Locate the cell with the specified text and output its (x, y) center coordinate. 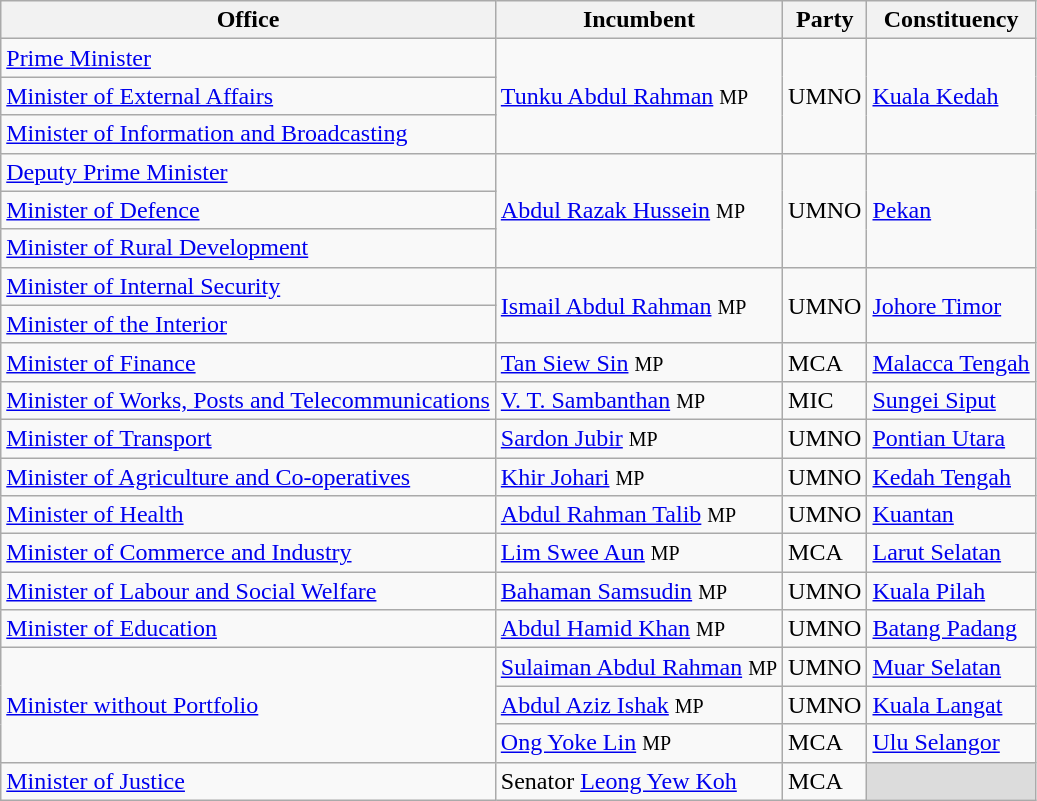
Minister of Works, Posts and Telecommunications (248, 400)
Deputy Prime Minister (248, 172)
MIC (825, 400)
Minister of Rural Development (248, 248)
Abdul Razak Hussein MP (638, 210)
Minister of the Interior (248, 324)
Incumbent (638, 20)
Tan Siew Sin MP (638, 362)
Abdul Aziz Ishak MP (638, 705)
Khir Johari MP (638, 477)
Minister of Defence (248, 210)
Minister of Internal Security (248, 286)
Kuala Langat (951, 705)
Office (248, 20)
Ulu Selangor (951, 743)
Minister of Education (248, 629)
Minister of Health (248, 515)
Johore Timor (951, 305)
Minister without Portfolio (248, 705)
Kedah Tengah (951, 477)
Sungei Siput (951, 400)
Larut Selatan (951, 553)
Minister of Information and Broadcasting (248, 134)
Muar Selatan (951, 667)
Prime Minister (248, 58)
Abdul Rahman Talib MP (638, 515)
Ismail Abdul Rahman MP (638, 305)
Party (825, 20)
Lim Swee Aun MP (638, 553)
Minister of Justice (248, 781)
Minister of Labour and Social Welfare (248, 591)
Pontian Utara (951, 438)
Pekan (951, 210)
Tunku Abdul Rahman MP (638, 96)
Minister of External Affairs (248, 96)
Malacca Tengah (951, 362)
Minister of Transport (248, 438)
Bahaman Samsudin MP (638, 591)
Constituency (951, 20)
Sardon Jubir MP (638, 438)
Ong Yoke Lin MP (638, 743)
Batang Padang (951, 629)
Senator Leong Yew Koh (638, 781)
Kuala Kedah (951, 96)
V. T. Sambanthan MP (638, 400)
Minister of Finance (248, 362)
Minister of Commerce and Industry (248, 553)
Minister of Agriculture and Co-operatives (248, 477)
Sulaiman Abdul Rahman MP (638, 667)
Abdul Hamid Khan MP (638, 629)
Kuala Pilah (951, 591)
Kuantan (951, 515)
